Identify which cell holds the provided text, then report its (x, y) central coordinate. 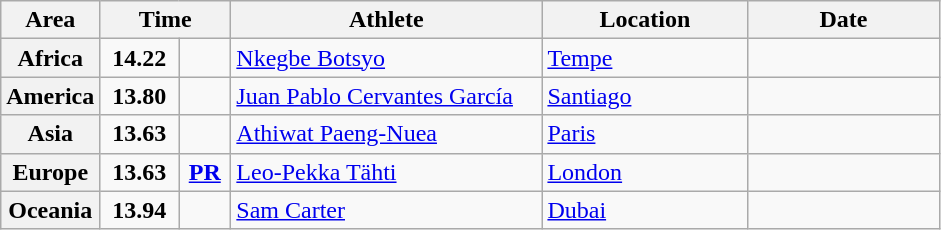
Asia (50, 134)
Time (166, 20)
13.80 (140, 96)
Nkegbe Botsyo (386, 58)
Santiago (645, 96)
Dubai (645, 210)
Paris (645, 134)
Leo-Pekka Tähti (386, 172)
Athiwat Paeng-Nuea (386, 134)
Juan Pablo Cervantes García (386, 96)
13.94 (140, 210)
PR (205, 172)
Africa (50, 58)
America (50, 96)
Date (844, 20)
Oceania (50, 210)
Sam Carter (386, 210)
Location (645, 20)
Tempe (645, 58)
Area (50, 20)
14.22 (140, 58)
Athlete (386, 20)
Europe (50, 172)
London (645, 172)
